Determine the (X, Y) coordinate at the center of the cell enclosing the given text.  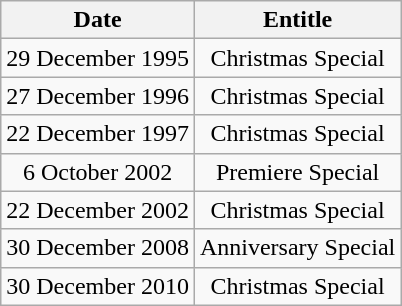
22 December 2002 (98, 210)
Date (98, 20)
Entitle (297, 20)
Premiere Special (297, 172)
6 October 2002 (98, 172)
30 December 2010 (98, 286)
30 December 2008 (98, 248)
27 December 1996 (98, 96)
22 December 1997 (98, 134)
Anniversary Special (297, 248)
29 December 1995 (98, 58)
